Extract the (X, Y) coordinate from the center of the cell holding the provided text.  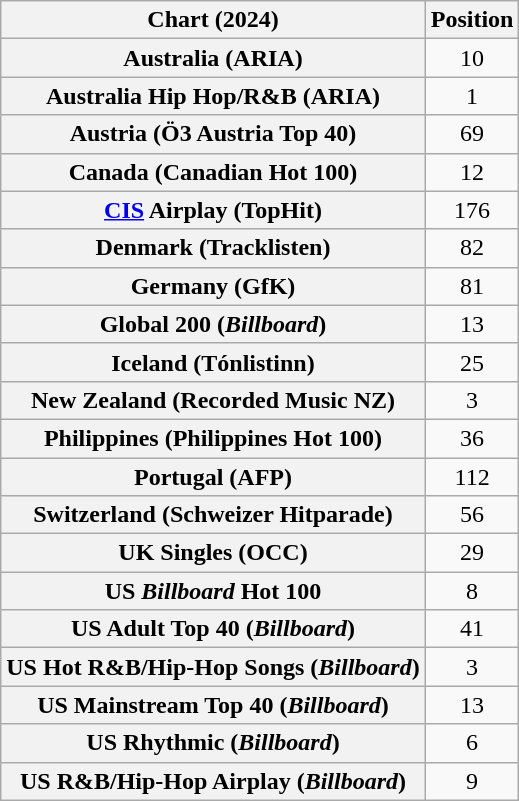
1 (472, 96)
Australia Hip Hop/R&B (ARIA) (213, 96)
176 (472, 210)
81 (472, 286)
Canada (Canadian Hot 100) (213, 172)
9 (472, 781)
8 (472, 591)
Australia (ARIA) (213, 58)
56 (472, 515)
US R&B/Hip-Hop Airplay (Billboard) (213, 781)
Germany (GfK) (213, 286)
36 (472, 438)
Iceland (Tónlistinn) (213, 362)
25 (472, 362)
US Mainstream Top 40 (Billboard) (213, 705)
112 (472, 477)
US Hot R&B/Hip-Hop Songs (Billboard) (213, 667)
Global 200 (Billboard) (213, 324)
New Zealand (Recorded Music NZ) (213, 400)
UK Singles (OCC) (213, 553)
82 (472, 248)
10 (472, 58)
Philippines (Philippines Hot 100) (213, 438)
41 (472, 629)
29 (472, 553)
Switzerland (Schweizer Hitparade) (213, 515)
Position (472, 20)
Denmark (Tracklisten) (213, 248)
12 (472, 172)
69 (472, 134)
US Rhythmic (Billboard) (213, 743)
6 (472, 743)
Chart (2024) (213, 20)
Austria (Ö3 Austria Top 40) (213, 134)
Portugal (AFP) (213, 477)
US Billboard Hot 100 (213, 591)
CIS Airplay (TopHit) (213, 210)
US Adult Top 40 (Billboard) (213, 629)
